Search for the cell housing the specified text and yield its [X, Y] center coordinate. 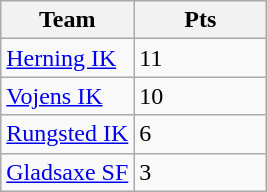
Herning IK [68, 58]
3 [200, 172]
Team [68, 20]
11 [200, 58]
Rungsted IK [68, 134]
10 [200, 96]
Gladsaxe SF [68, 172]
Pts [200, 20]
6 [200, 134]
Vojens IK [68, 96]
